Output the (X, Y) coordinate of the center of the cell containing the given text.  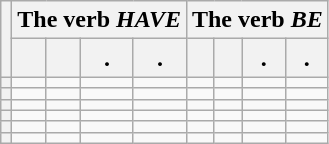
The verb HAVE (100, 20)
The verb BE (257, 20)
